Find where the given text appears and provide that cell's center as [x, y] coordinate. 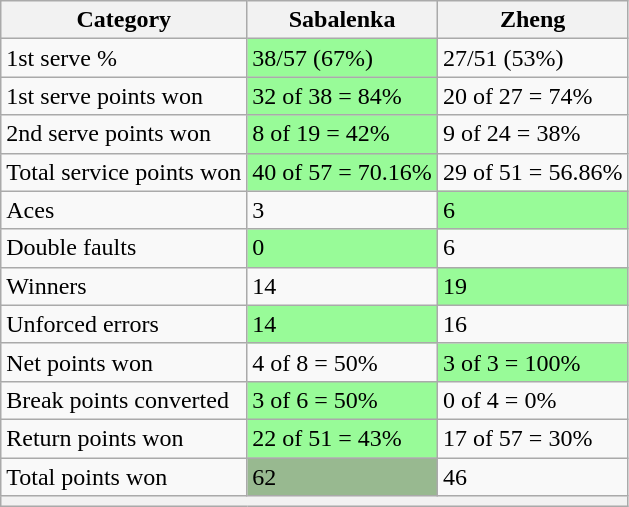
3 [342, 210]
Total service points won [124, 172]
16 [532, 324]
19 [532, 286]
46 [532, 477]
38/57 (67%) [342, 58]
29 of 51 = 56.86% [532, 172]
Aces [124, 210]
62 [342, 477]
4 of 8 = 50% [342, 362]
32 of 38 = 84% [342, 96]
1st serve points won [124, 96]
20 of 27 = 74% [532, 96]
Sabalenka [342, 20]
0 [342, 248]
Unforced errors [124, 324]
1st serve % [124, 58]
22 of 51 = 43% [342, 438]
Return points won [124, 438]
Category [124, 20]
Double faults [124, 248]
9 of 24 = 38% [532, 134]
Winners [124, 286]
0 of 4 = 0% [532, 400]
8 of 19 = 42% [342, 134]
3 of 6 = 50% [342, 400]
2nd serve points won [124, 134]
Break points converted [124, 400]
3 of 3 = 100% [532, 362]
Total points won [124, 477]
17 of 57 = 30% [532, 438]
27/51 (53%) [532, 58]
40 of 57 = 70.16% [342, 172]
Net points won [124, 362]
Zheng [532, 20]
